Locate the cell with the specified text and output its (x, y) center coordinate. 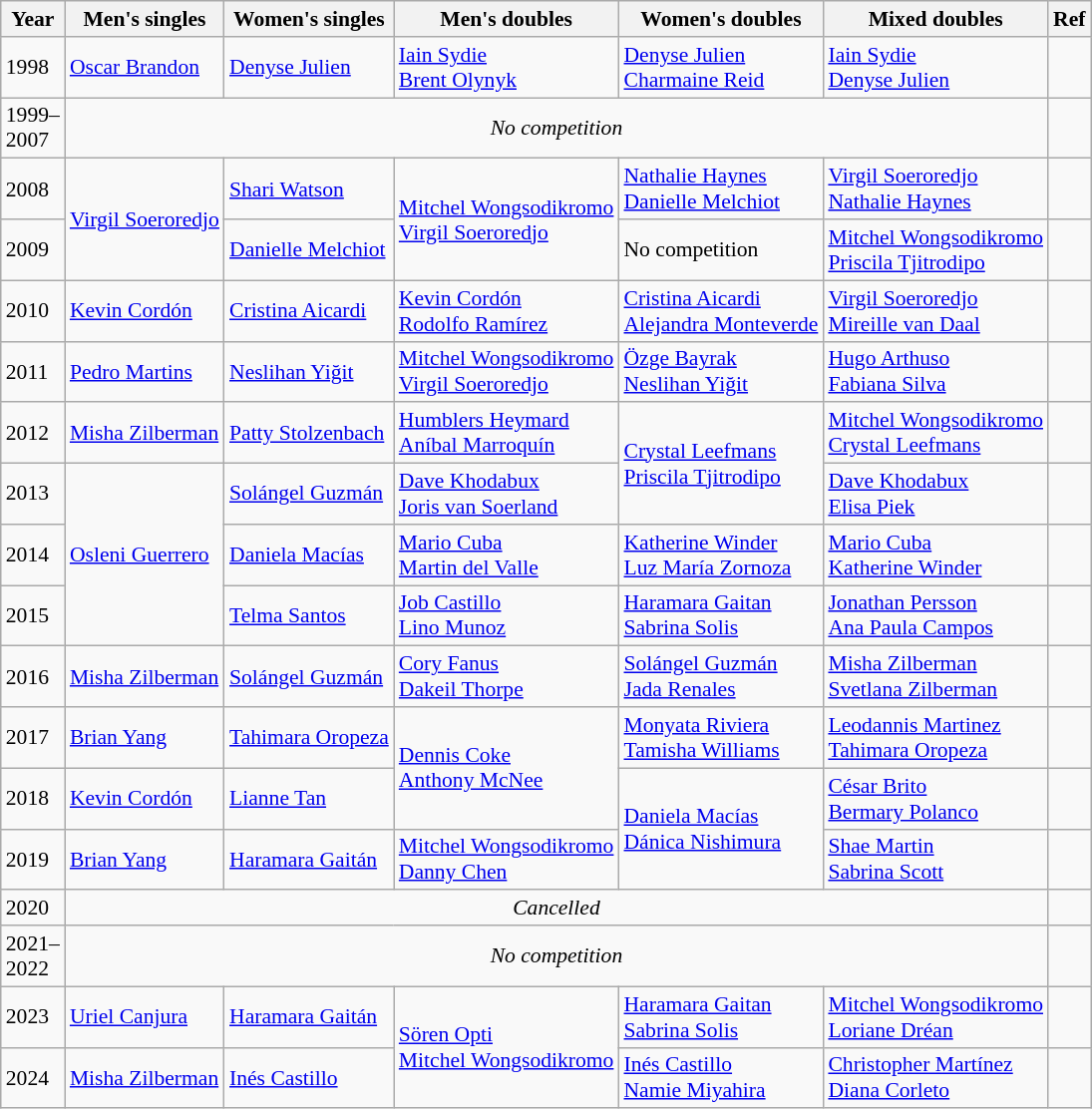
Leodannis Martinez Tahimara Oropeza (935, 738)
Dennis Coke Anthony McNee (507, 768)
2019 (33, 860)
Telma Santos (309, 616)
Mitchel Wongsodikromo Crystal Leefmans (935, 433)
2015 (33, 616)
Tahimara Oropeza (309, 738)
2009 (33, 249)
Jonathan Persson Ana Paula Campos (935, 616)
Cristina Aicardi Alejandra Monteverde (720, 311)
Dave Khodabux Elisa Piek (935, 495)
Kevin Cordón Rodolfo Ramírez (507, 311)
Cory Fanus Dakeil Thorpe (507, 676)
Katherine Winder Luz María Zornoza (720, 554)
Inés Castillo (309, 1077)
1999–2007 (33, 128)
Cristina Aicardi (309, 311)
Crystal Leefmans Priscila Tjitrodipo (720, 464)
Danielle Melchiot (309, 249)
Iain Sydie Brent Olynyk (507, 68)
Men's doubles (507, 19)
Denyse Julien (309, 68)
2023 (33, 1017)
Men's singles (145, 19)
2016 (33, 676)
Virgil Soeroredjo (145, 219)
Nathalie Haynes Danielle Melchiot (720, 189)
2010 (33, 311)
Sören Opti Mitchel Wongsodikromo (507, 1047)
Daniela Macías Dánica Nishimura (720, 829)
Hugo Arthuso Fabiana Silva (935, 371)
Women's singles (309, 19)
Virgil Soeroredjo Mireille van Daal (935, 311)
Misha Zilberman Svetlana Zilberman (935, 676)
Pedro Martins (145, 371)
1998 (33, 68)
Humblers Heymard Aníbal Marroquín (507, 433)
Year (33, 19)
Özge Bayrak Neslihan Yiğit (720, 371)
Mario Cuba Katherine Winder (935, 554)
Mixed doubles (935, 19)
Christopher Martínez Diana Corleto (935, 1077)
Virgil Soeroredjo Nathalie Haynes (935, 189)
Cancelled (556, 909)
Mitchel Wongsodikromo Danny Chen (507, 860)
Ref (1069, 19)
Daniela Macías (309, 554)
2018 (33, 798)
Osleni Guerrero (145, 554)
César Brito Bermary Polanco (935, 798)
2024 (33, 1077)
2021–2022 (33, 955)
Oscar Brandon (145, 68)
Shari Watson (309, 189)
Neslihan Yiğit (309, 371)
Monyata Riviera Tamisha Williams (720, 738)
2013 (33, 495)
Denyse Julien Charmaine Reid (720, 68)
Mario Cuba Martin del Valle (507, 554)
2017 (33, 738)
2011 (33, 371)
Solángel Guzmán Jada Renales (720, 676)
Dave Khodabux Joris van Soerland (507, 495)
Patty Stolzenbach (309, 433)
Shae Martin Sabrina Scott (935, 860)
2008 (33, 189)
Uriel Canjura (145, 1017)
Lianne Tan (309, 798)
2012 (33, 433)
Mitchel Wongsodikromo Priscila Tjitrodipo (935, 249)
Women's doubles (720, 19)
Mitchel Wongsodikromo Loriane Dréan (935, 1017)
Inés Castillo Namie Miyahira (720, 1077)
Job Castillo Lino Munoz (507, 616)
Iain Sydie Denyse Julien (935, 68)
2014 (33, 554)
2020 (33, 909)
